Scan for the cell matching the given text and deliver its (X, Y) coordinate at center. 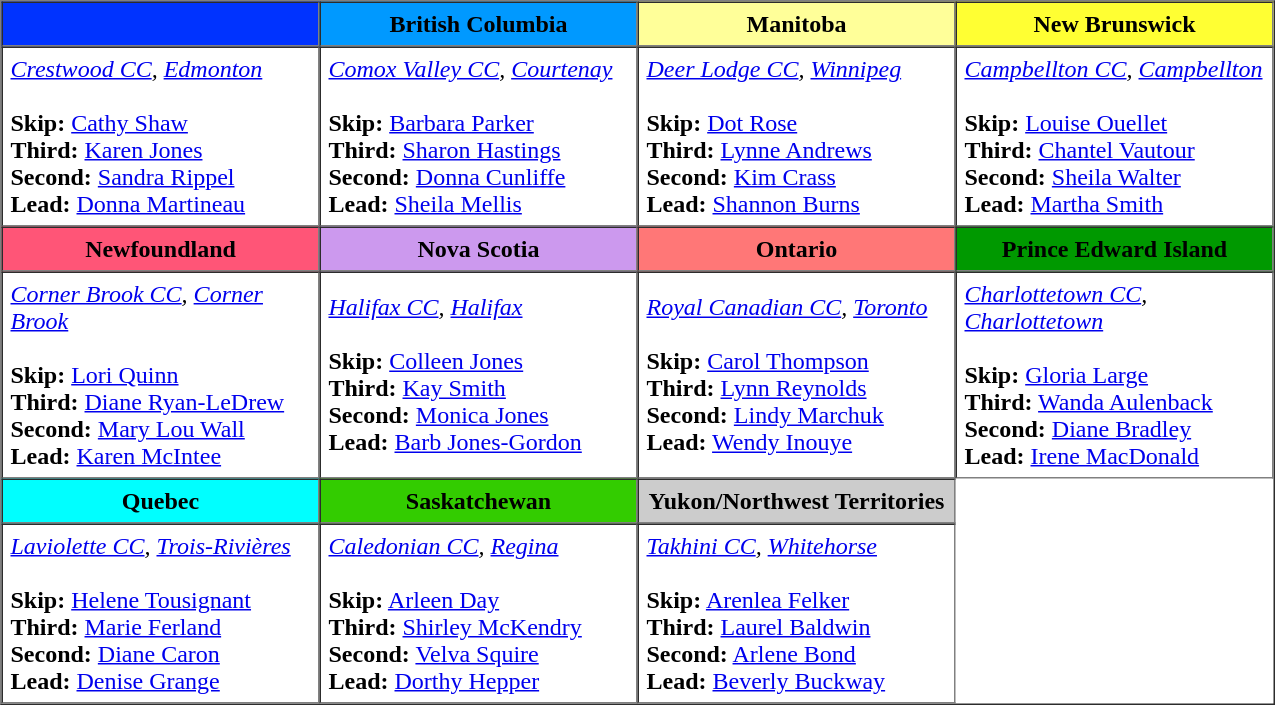
Quebec (161, 500)
Corner Brook CC, Corner Brook Skip: Lori Quinn Third: Diane Ryan-LeDrew Second: Mary Lou Wall Lead: Karen McIntee (161, 376)
Caledonian CC, Regina Skip: Arleen Day Third: Shirley McKendry Second: Velva Squire Lead: Dorthy Hepper (479, 614)
Newfoundland (161, 248)
Ontario (797, 248)
Comox Valley CC, Courtenay Skip: Barbara Parker Third: Sharon Hastings Second: Donna Cunliffe Lead: Sheila Mellis (479, 136)
Charlottetown CC, Charlottetown Skip: Gloria Large Third: Wanda Aulenback Second: Diane Bradley Lead: Irene MacDonald (1115, 376)
Royal Canadian CC, Toronto Skip: Carol Thompson Third: Lynn Reynolds Second: Lindy Marchuk Lead: Wendy Inouye (797, 376)
British Columbia (479, 24)
Saskatchewan (479, 500)
Halifax CC, Halifax Skip: Colleen Jones Third: Kay Smith Second: Monica Jones Lead: Barb Jones-Gordon (479, 376)
Laviolette CC, Trois-Rivières Skip: Helene Tousignant Third: Marie Ferland Second: Diane Caron Lead: Denise Grange (161, 614)
Prince Edward Island (1115, 248)
Takhini CC, Whitehorse Skip: Arenlea Felker Third: Laurel Baldwin Second: Arlene Bond Lead: Beverly Buckway (797, 614)
Manitoba (797, 24)
Nova Scotia (479, 248)
Yukon/Northwest Territories (797, 500)
New Brunswick (1115, 24)
Crestwood CC, Edmonton Skip: Cathy Shaw Third: Karen Jones Second: Sandra Rippel Lead: Donna Martineau (161, 136)
Deer Lodge CC, Winnipeg Skip: Dot Rose Third: Lynne Andrews Second: Kim Crass Lead: Shannon Burns (797, 136)
Campbellton CC, Campbellton Skip: Louise Ouellet Third: Chantel Vautour Second: Sheila Walter Lead: Martha Smith (1115, 136)
